Detect which cell encompasses the target text, then output its (x, y) center coordinate. 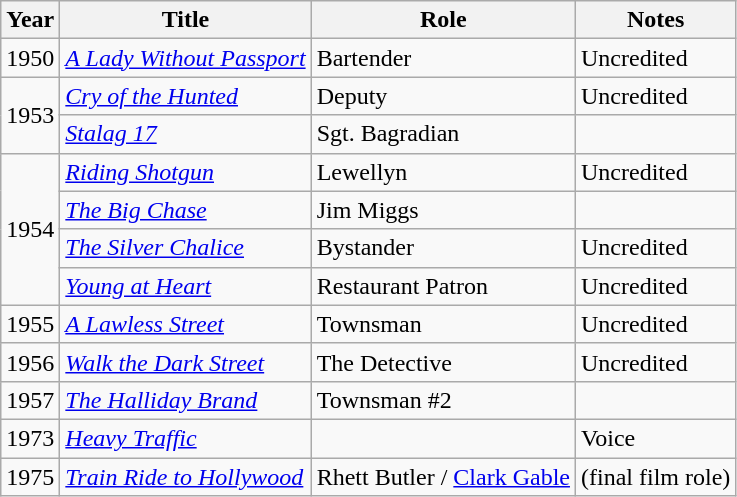
Jim Miggs (443, 210)
The Big Chase (186, 210)
1954 (30, 229)
(final film role) (655, 477)
Lewellyn (443, 172)
Townsman (443, 324)
Townsman #2 (443, 400)
1975 (30, 477)
Train Ride to Hollywood (186, 477)
The Silver Chalice (186, 248)
1950 (30, 58)
Voice (655, 438)
1973 (30, 438)
Cry of the Hunted (186, 96)
Bystander (443, 248)
Sgt. Bagradian (443, 134)
1956 (30, 362)
1955 (30, 324)
Walk the Dark Street (186, 362)
A Lady Without Passport (186, 58)
Notes (655, 20)
Stalag 17 (186, 134)
Restaurant Patron (443, 286)
Title (186, 20)
1957 (30, 400)
The Halliday Brand (186, 400)
Bartender (443, 58)
1953 (30, 115)
Heavy Traffic (186, 438)
Riding Shotgun (186, 172)
A Lawless Street (186, 324)
The Detective (443, 362)
Young at Heart (186, 286)
Rhett Butler / Clark Gable (443, 477)
Deputy (443, 96)
Year (30, 20)
Role (443, 20)
